Pinpoint the cell where the given text exists, returning its (X, Y) midpoint coordinate. 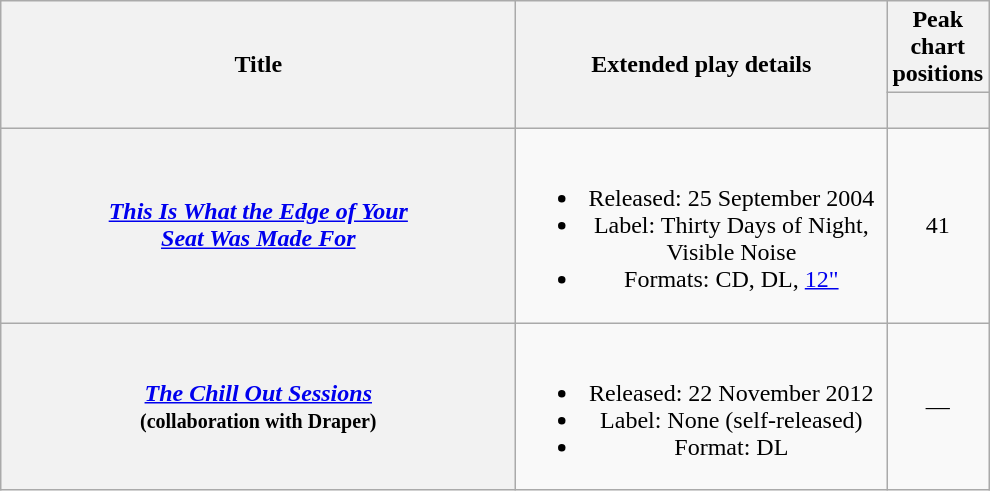
Title (258, 65)
The Chill Out Sessions(collaboration with Draper) (258, 406)
Released: 25 September 2004Label: Thirty Days of Night, Visible NoiseFormats: CD, DL, 12" (702, 225)
This Is What the Edge of YourSeat Was Made For (258, 225)
Released: 22 November 2012Label: None (self-released)Format: DL (702, 406)
41 (938, 225)
Peak chart positions (938, 47)
Extended play details (702, 65)
— (938, 406)
